From the cell containing the given text, extract its center point as (X, Y) coordinate. 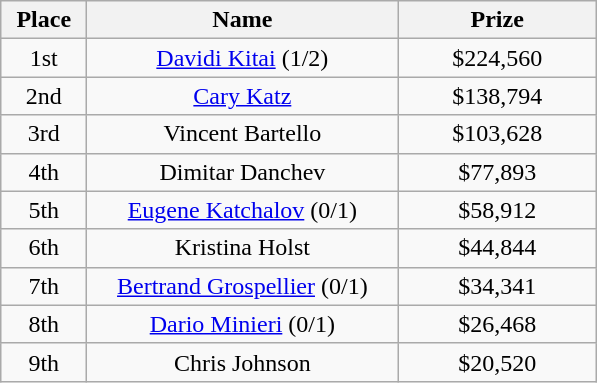
Name (242, 20)
$26,468 (498, 324)
$58,912 (498, 210)
Cary Katz (242, 96)
$138,794 (498, 96)
Davidi Kitai (1/2) (242, 58)
4th (44, 172)
$44,844 (498, 248)
1st (44, 58)
6th (44, 248)
7th (44, 286)
2nd (44, 96)
Dario Minieri (0/1) (242, 324)
$34,341 (498, 286)
Dimitar Danchev (242, 172)
Kristina Holst (242, 248)
$20,520 (498, 362)
Place (44, 20)
Bertrand Grospellier (0/1) (242, 286)
Prize (498, 20)
Chris Johnson (242, 362)
5th (44, 210)
8th (44, 324)
3rd (44, 134)
Eugene Katchalov (0/1) (242, 210)
$224,560 (498, 58)
$77,893 (498, 172)
Vincent Bartello (242, 134)
9th (44, 362)
$103,628 (498, 134)
